Find where the given text appears and provide that cell's center as (X, Y) coordinate. 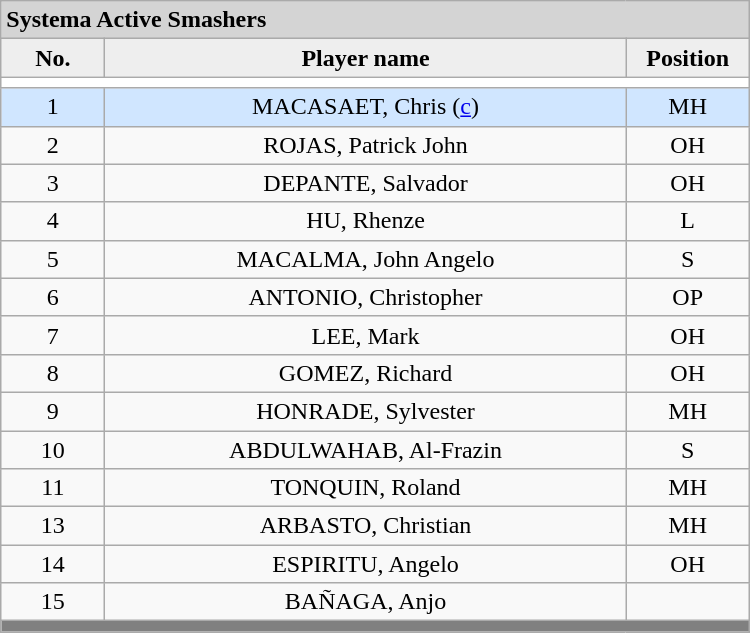
No. (53, 58)
TONQUIN, Roland (366, 488)
BAÑAGA, Anjo (366, 602)
MACALMA, John Angelo (366, 259)
OP (688, 297)
Position (688, 58)
HONRADE, Sylvester (366, 411)
7 (53, 335)
ANTONIO, Christopher (366, 297)
10 (53, 449)
14 (53, 564)
GOMEZ, Richard (366, 373)
4 (53, 221)
LEE, Mark (366, 335)
MACASAET, Chris (c) (366, 107)
5 (53, 259)
6 (53, 297)
ABDULWAHAB, Al-Frazin (366, 449)
11 (53, 488)
HU, Rhenze (366, 221)
15 (53, 602)
9 (53, 411)
1 (53, 107)
ROJAS, Patrick John (366, 145)
2 (53, 145)
3 (53, 183)
ESPIRITU, Angelo (366, 564)
Player name (366, 58)
8 (53, 373)
DEPANTE, Salvador (366, 183)
L (688, 221)
Systema Active Smashers (375, 20)
13 (53, 526)
ARBASTO, Christian (366, 526)
